Find where the given text appears and provide that cell's center as (X, Y) coordinate. 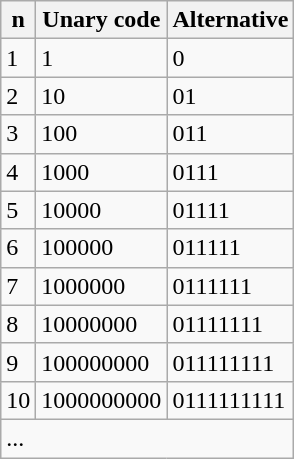
01111111 (230, 324)
7 (18, 286)
n (18, 20)
0111 (230, 172)
1000 (102, 172)
2 (18, 96)
Alternative (230, 20)
0 (230, 58)
10000000 (102, 324)
6 (18, 248)
100000 (102, 248)
... (148, 438)
3 (18, 134)
011111 (230, 248)
01 (230, 96)
9 (18, 362)
5 (18, 210)
Unary code (102, 20)
4 (18, 172)
011111111 (230, 362)
0111111111 (230, 400)
100000000 (102, 362)
011 (230, 134)
10000 (102, 210)
8 (18, 324)
100 (102, 134)
1000000000 (102, 400)
1000000 (102, 286)
0111111 (230, 286)
01111 (230, 210)
